Return (x, y) of the center of cell containing provided text 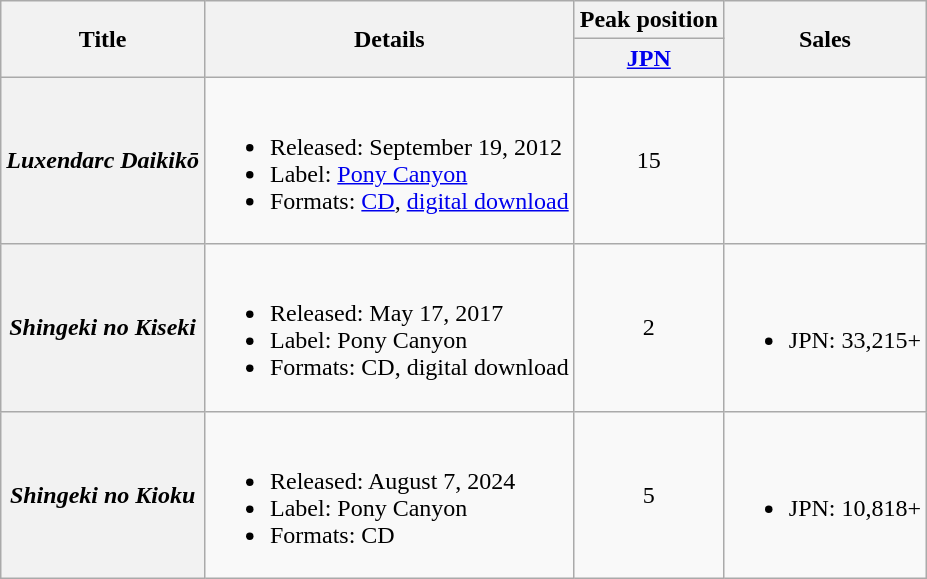
Title (103, 39)
15 (648, 160)
Shingeki no Kioku (103, 494)
Released: May 17, 2017Label: Pony CanyonFormats: CD, digital download (389, 328)
Released: August 7, 2024Label: Pony CanyonFormats: CD (389, 494)
Details (389, 39)
Released: September 19, 2012Label: Pony CanyonFormats: CD, digital download (389, 160)
Luxendarc Daikikō (103, 160)
5 (648, 494)
Shingeki no Kiseki (103, 328)
JPN (648, 58)
Sales (824, 39)
JPN: 10,818+ (824, 494)
JPN: 33,215+ (824, 328)
Peak position (648, 20)
2 (648, 328)
